Provide the [X, Y] coordinate of the cell's center where the given text is located.  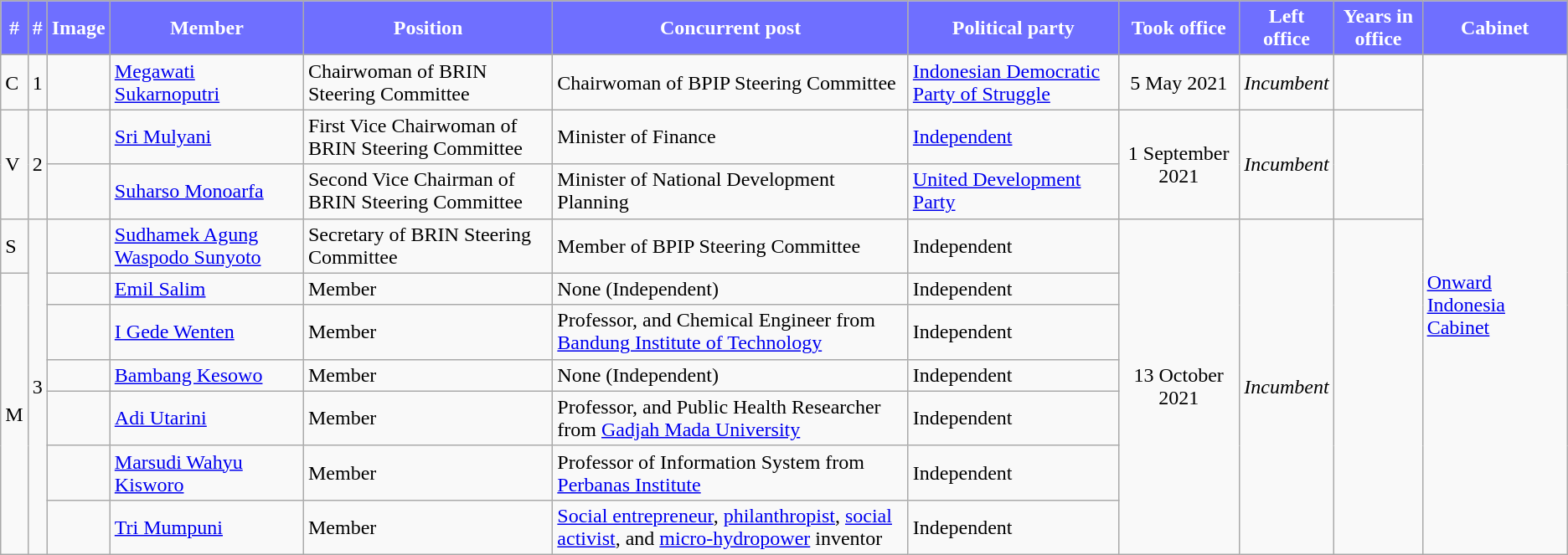
Emil Salim [206, 289]
Political party [1014, 28]
Onward Indonesia Cabinet [1494, 305]
1 [37, 82]
5 May 2021 [1179, 82]
Member of BPIP Steering Committee [730, 246]
Marsudi Wahyu Kisworo [206, 472]
Years in office [1379, 28]
I Gede Wenten [206, 331]
Image [79, 28]
Minister of Finance [730, 137]
Adi Utarini [206, 419]
Sudhamek Agung Waspodo Sunyoto [206, 246]
Social entrepreneur, philanthropist, social activist, and micro-hydropower inventor [730, 527]
Secretary of BRIN Steering Committee [427, 246]
3 [37, 387]
Minister of National Development Planning [730, 191]
First Vice Chairwoman of BRIN Steering Committee [427, 137]
2 [37, 164]
Professor, and Chemical Engineer from Bandung Institute of Technology [730, 331]
Chairwoman of BPIP Steering Committee [730, 82]
Position [427, 28]
C [14, 82]
Second Vice Chairman of BRIN Steering Committee [427, 191]
Professor, and Public Health Researcher from Gadjah Mada University [730, 419]
Bambang Kesowo [206, 375]
13 October 2021 [1179, 387]
Cabinet [1494, 28]
United Development Party [1014, 191]
Sri Mulyani [206, 137]
Left office [1287, 28]
Concurrent post [730, 28]
Indonesian Democratic Party of Struggle [1014, 82]
Tri Mumpuni [206, 527]
Chairwoman of BRIN Steering Committee [427, 82]
1 September 2021 [1179, 164]
Suharso Monoarfa [206, 191]
Took office [1179, 28]
Professor of Information System from Perbanas Institute [730, 472]
V [14, 164]
M [14, 414]
S [14, 246]
Megawati Sukarnoputri [206, 82]
